Scan for the cell matching the given text and deliver its (X, Y) coordinate at center. 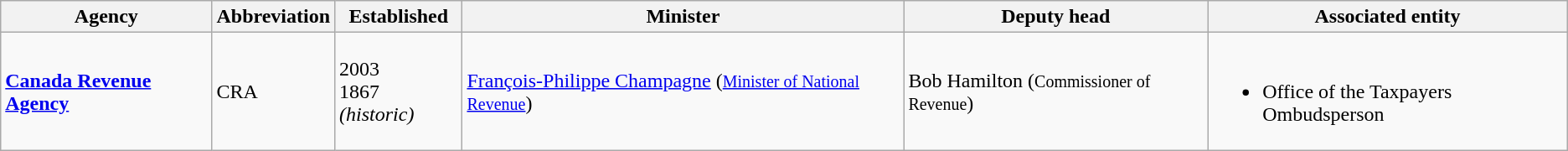
20031867 (historic) (399, 91)
Office of the Taxpayers Ombudsperson (1388, 91)
CRA (273, 91)
Established (399, 17)
Bob Hamilton (Commissioner of Revenue) (1055, 91)
Abbreviation (273, 17)
Minister (683, 17)
Canada Revenue Agency (106, 91)
François-Philippe Champagne (Minister of National Revenue) (683, 91)
Deputy head (1055, 17)
Agency (106, 17)
Associated entity (1388, 17)
